Provide the [x, y] coordinate of the cell's center where the given text is located.  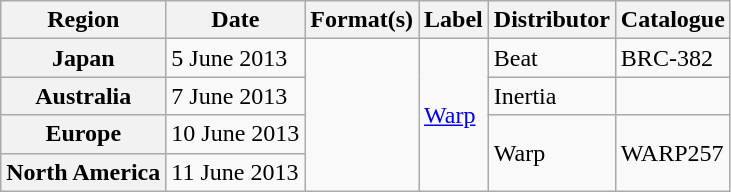
Label [454, 20]
11 June 2013 [236, 172]
Region [84, 20]
7 June 2013 [236, 96]
North America [84, 172]
Europe [84, 134]
Format(s) [362, 20]
Date [236, 20]
Japan [84, 58]
BRC-382 [672, 58]
Inertia [552, 96]
Catalogue [672, 20]
5 June 2013 [236, 58]
Beat [552, 58]
Distributor [552, 20]
WARP257 [672, 153]
Australia [84, 96]
10 June 2013 [236, 134]
